Scan for the cell matching the given text and deliver its [X, Y] coordinate at center. 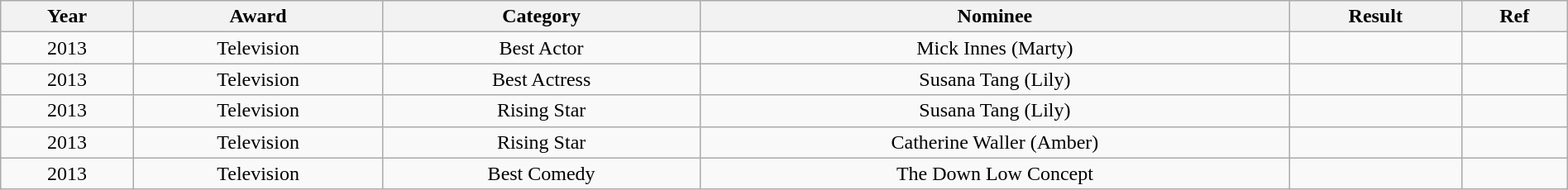
Nominee [996, 17]
The Down Low Concept [996, 173]
Category [542, 17]
Mick Innes (Marty) [996, 48]
Catherine Waller (Amber) [996, 142]
Year [68, 17]
Best Comedy [542, 173]
Best Actor [542, 48]
Result [1375, 17]
Ref [1514, 17]
Best Actress [542, 79]
Award [258, 17]
